Return the [x, y] coordinate for the center point of the cell that contains the specified text.  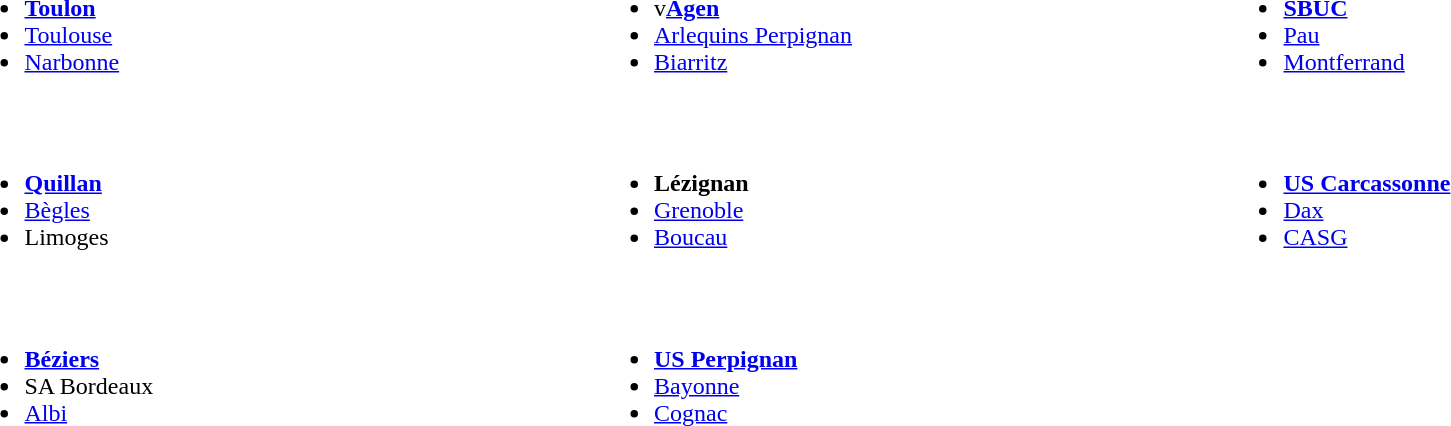
LézignanGrenobleBoucau [899, 197]
